For the text-containing cell, return its midpoint in (X, Y) coordinate format. 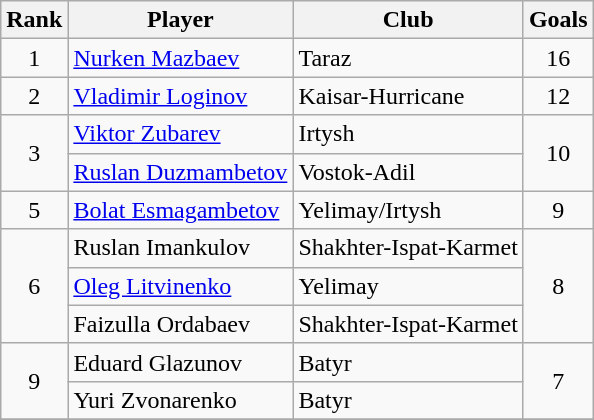
Yelimay/Irtysh (408, 210)
Taraz (408, 58)
Rank (34, 20)
2 (34, 96)
Irtysh (408, 134)
Bolat Esmagambetov (180, 210)
Vladimir Loginov (180, 96)
5 (34, 210)
Eduard Glazunov (180, 362)
1 (34, 58)
Ruslan Duzmambetov (180, 172)
16 (558, 58)
Nurken Mazbaev (180, 58)
8 (558, 286)
7 (558, 381)
Oleg Litvinenko (180, 286)
Faizulla Ordabaev (180, 324)
10 (558, 153)
Viktor Zubarev (180, 134)
Goals (558, 20)
6 (34, 286)
Yelimay (408, 286)
Vostok-Adil (408, 172)
Club (408, 20)
Player (180, 20)
Ruslan Imankulov (180, 248)
Yuri Zvonarenko (180, 400)
Kaisar-Hurricane (408, 96)
12 (558, 96)
3 (34, 153)
